Capture the cell that displays the provided text and extract its [x, y] central coordinate. 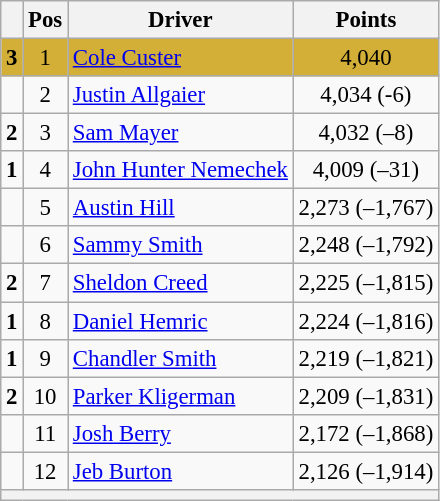
Pos [46, 20]
2,248 (–1,792) [366, 245]
Sammy Smith [181, 245]
2,209 (–1,831) [366, 396]
6 [46, 245]
Sheldon Creed [181, 283]
Josh Berry [181, 433]
8 [46, 321]
Chandler Smith [181, 358]
2,219 (–1,821) [366, 358]
4 [46, 170]
5 [46, 208]
Daniel Hemric [181, 321]
Parker Kligerman [181, 396]
Sam Mayer [181, 133]
2,172 (–1,868) [366, 433]
2,225 (–1,815) [366, 283]
Points [366, 20]
10 [46, 396]
Jeb Burton [181, 471]
Cole Custer [181, 58]
7 [46, 283]
Driver [181, 20]
4,034 (-6) [366, 95]
John Hunter Nemechek [181, 170]
4,040 [366, 58]
Justin Allgaier [181, 95]
4,009 (–31) [366, 170]
12 [46, 471]
Austin Hill [181, 208]
2,273 (–1,767) [366, 208]
2,126 (–1,914) [366, 471]
9 [46, 358]
2,224 (–1,816) [366, 321]
4,032 (–8) [366, 133]
11 [46, 433]
